Find where the given text appears and provide that cell's center as [x, y] coordinate. 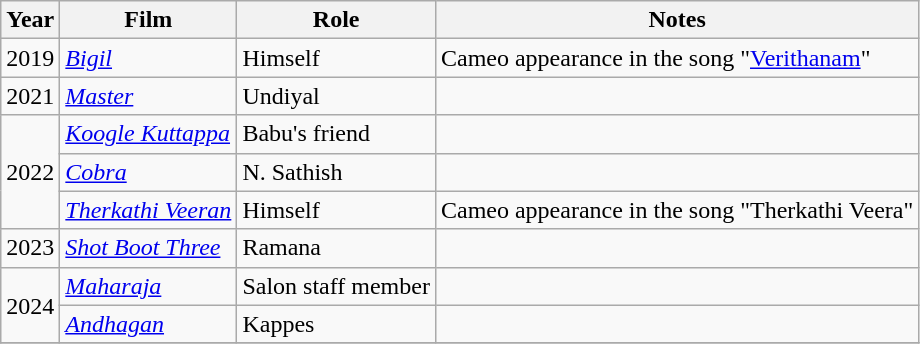
Salon staff member [336, 286]
Cameo appearance in the song "Verithanam" [676, 58]
Cobra [148, 172]
2019 [30, 58]
2024 [30, 305]
Ramana [336, 248]
Master [148, 96]
Bigil [148, 58]
Andhagan [148, 324]
Babu's friend [336, 134]
Film [148, 20]
Cameo appearance in the song "Therkathi Veera" [676, 210]
Shot Boot Three [148, 248]
2021 [30, 96]
Notes [676, 20]
Kappes [336, 324]
2023 [30, 248]
Year [30, 20]
Koogle Kuttappa [148, 134]
Maharaja [148, 286]
Role [336, 20]
N. Sathish [336, 172]
2022 [30, 172]
Undiyal [336, 96]
Therkathi Veeran [148, 210]
